Extract the (X, Y) coordinate from the center of the cell holding the provided text.  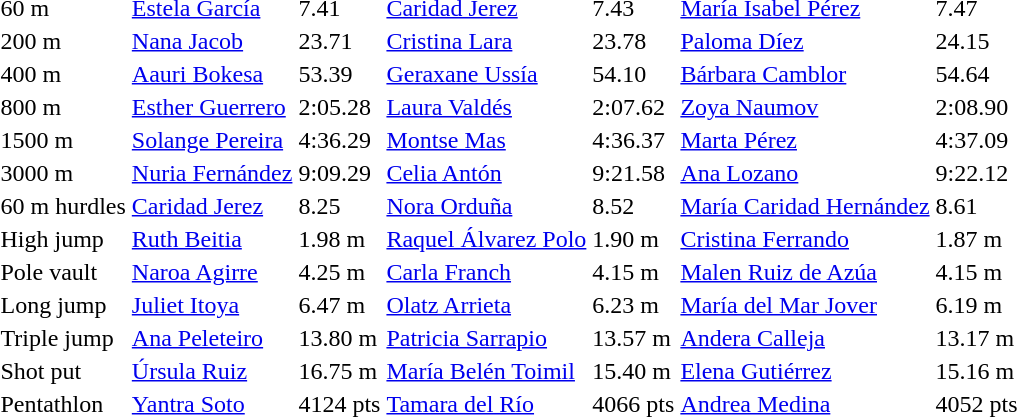
María Belén Toimil (486, 371)
Bárbara Camblor (805, 74)
Úrsula Ruiz (212, 371)
Elena Gutiérrez (805, 371)
Raquel Álvarez Polo (486, 239)
Carla Franch (486, 272)
Malen Ruiz de Azúa (805, 272)
María Caridad Hernández (805, 206)
53.39 (340, 74)
Celia Antón (486, 173)
2:07.62 (634, 107)
8.25 (340, 206)
Nana Jacob (212, 41)
4:36.29 (340, 140)
Nuria Fernández (212, 173)
Patricia Sarrapio (486, 338)
Solange Pereira (212, 140)
1.90 m (634, 239)
2:05.28 (340, 107)
9:09.29 (340, 173)
1.98 m (340, 239)
23.71 (340, 41)
9:21.58 (634, 173)
Esther Guerrero (212, 107)
4.25 m (340, 272)
Nora Orduña (486, 206)
Ana Peleteiro (212, 338)
6.23 m (634, 305)
Paloma Díez (805, 41)
16.75 m (340, 371)
María del Mar Jover (805, 305)
Olatz Arrieta (486, 305)
54.10 (634, 74)
Juliet Itoya (212, 305)
6.47 m (340, 305)
Naroa Agirre (212, 272)
4.15 m (634, 272)
4:36.37 (634, 140)
Andera Calleja (805, 338)
Aauri Bokesa (212, 74)
15.40 m (634, 371)
23.78 (634, 41)
Caridad Jerez (212, 206)
Montse Mas (486, 140)
Cristina Ferrando (805, 239)
8.52 (634, 206)
Ana Lozano (805, 173)
Zoya Naumov (805, 107)
Cristina Lara (486, 41)
13.57 m (634, 338)
Laura Valdés (486, 107)
13.80 m (340, 338)
Geraxane Ussía (486, 74)
Ruth Beitia (212, 239)
Marta Pérez (805, 140)
